Determine the (x, y) coordinate at the center of the cell enclosing the given text.  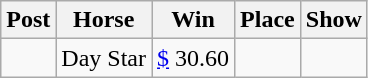
Horse (104, 20)
Post (28, 20)
Show (334, 20)
$ 30.60 (194, 58)
Win (194, 20)
Place (268, 20)
Day Star (104, 58)
